Extract the (X, Y) coordinate from the center of the cell holding the provided text.  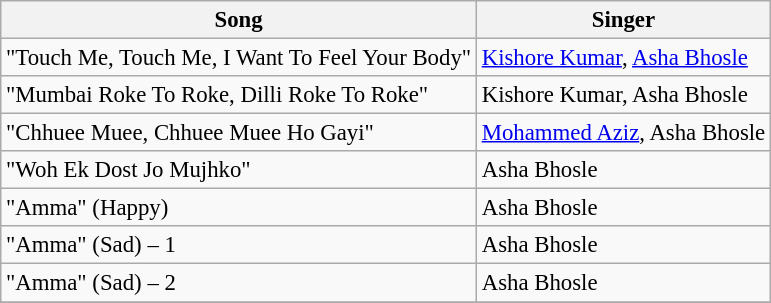
Mohammed Aziz, Asha Bhosle (623, 133)
"Amma" (Sad) – 2 (239, 283)
Singer (623, 20)
"Touch Me, Touch Me, I Want To Feel Your Body" (239, 58)
"Mumbai Roke To Roke, Dilli Roke To Roke" (239, 95)
Song (239, 20)
"Woh Ek Dost Jo Mujhko" (239, 170)
"Amma" (Sad) – 1 (239, 245)
"Amma" (Happy) (239, 208)
"Chhuee Muee, Chhuee Muee Ho Gayi" (239, 133)
